Identify which cell holds the provided text, then report its (x, y) central coordinate. 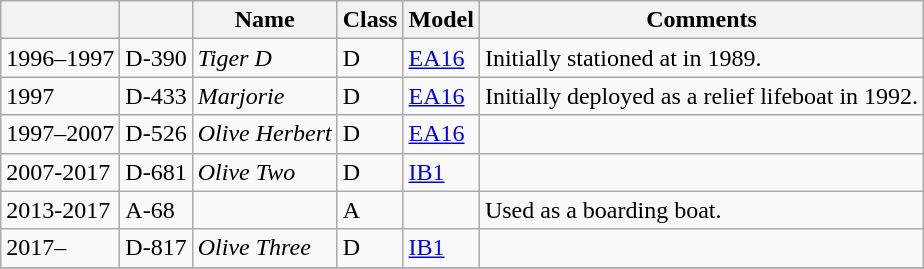
Used as a boarding boat. (701, 210)
Olive Two (264, 172)
A (370, 210)
D-433 (156, 96)
Model (441, 20)
D-526 (156, 134)
Marjorie (264, 96)
Name (264, 20)
Initially stationed at in 1989. (701, 58)
D-681 (156, 172)
A-68 (156, 210)
Comments (701, 20)
D-390 (156, 58)
2013-2017 (60, 210)
1997–2007 (60, 134)
1996–1997 (60, 58)
2017– (60, 248)
Initially deployed as a relief lifeboat in 1992. (701, 96)
1997 (60, 96)
Olive Herbert (264, 134)
Class (370, 20)
Olive Three (264, 248)
D-817 (156, 248)
Tiger D (264, 58)
2007-2017 (60, 172)
